Provide the [X, Y] coordinate of the cell's center where the given text is located.  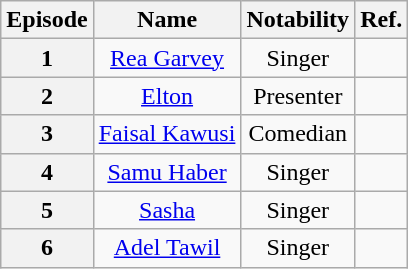
1 [47, 58]
Faisal Kawusi [167, 134]
Elton [167, 96]
Rea Garvey [167, 58]
3 [47, 134]
Adel Tawil [167, 248]
Notability [298, 20]
Sasha [167, 210]
Samu Haber [167, 172]
2 [47, 96]
Presenter [298, 96]
Episode [47, 20]
Comedian [298, 134]
4 [47, 172]
6 [47, 248]
Ref. [382, 20]
5 [47, 210]
Name [167, 20]
